From the cell containing the given text, extract its center point as (X, Y) coordinate. 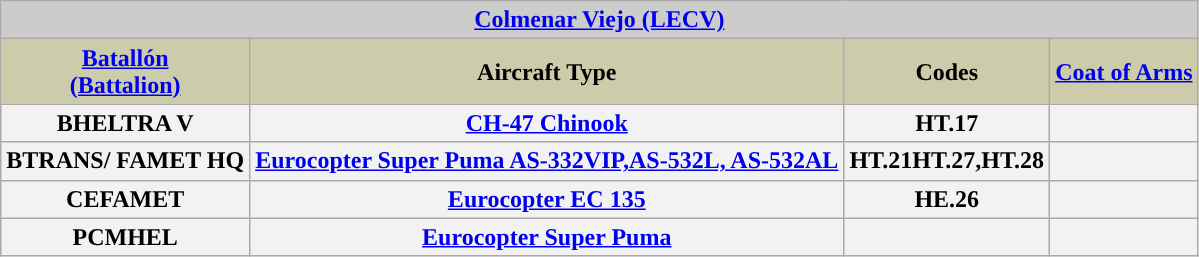
Eurocopter Super Puma AS-332VIP,AS-532L, AS-532AL (547, 161)
HT.17 (947, 123)
Coat of Arms (1124, 72)
Eurocopter Super Puma (547, 237)
Batallón(Battalion) (126, 72)
Aircraft Type (547, 72)
Colmenar Viejo (LECV) (600, 20)
HE.26 (947, 199)
CEFAMET (126, 199)
CH-47 Chinook (547, 123)
PCMHEL (126, 237)
Eurocopter EC 135 (547, 199)
BTRANS/ FAMET HQ (126, 161)
BHELTRA V (126, 123)
Codes (947, 72)
HT.21HT.27,HT.28 (947, 161)
